Output the (X, Y) coordinate of the center of the cell containing the given text.  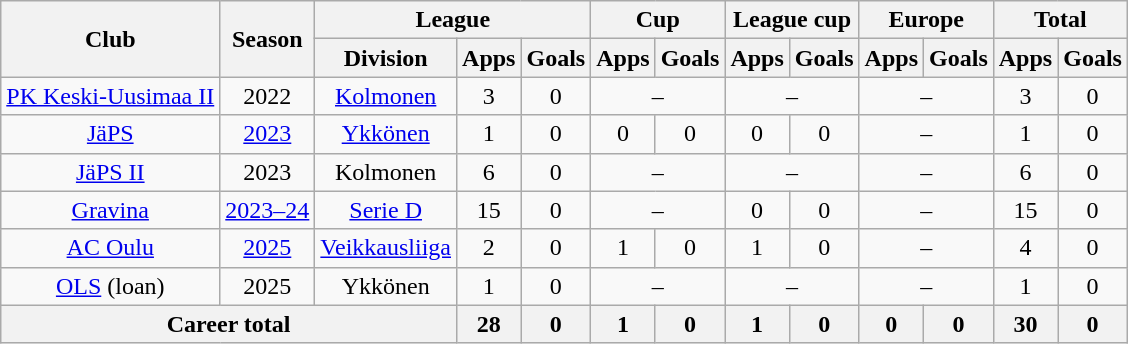
AC Oulu (110, 248)
2022 (268, 96)
Career total (229, 324)
Serie D (386, 210)
Europe (926, 20)
Club (110, 39)
Division (386, 58)
JäPS II (110, 172)
League (453, 20)
30 (1025, 324)
2023–24 (268, 210)
OLS (loan) (110, 286)
Gravina (110, 210)
Cup (658, 20)
4 (1025, 248)
League cup (792, 20)
JäPS (110, 134)
PK Keski-Uusimaa II (110, 96)
Season (268, 39)
Total (1060, 20)
Veikkausliiga (386, 248)
28 (489, 324)
2 (489, 248)
